Locate the cell with the specified text and output its (x, y) center coordinate. 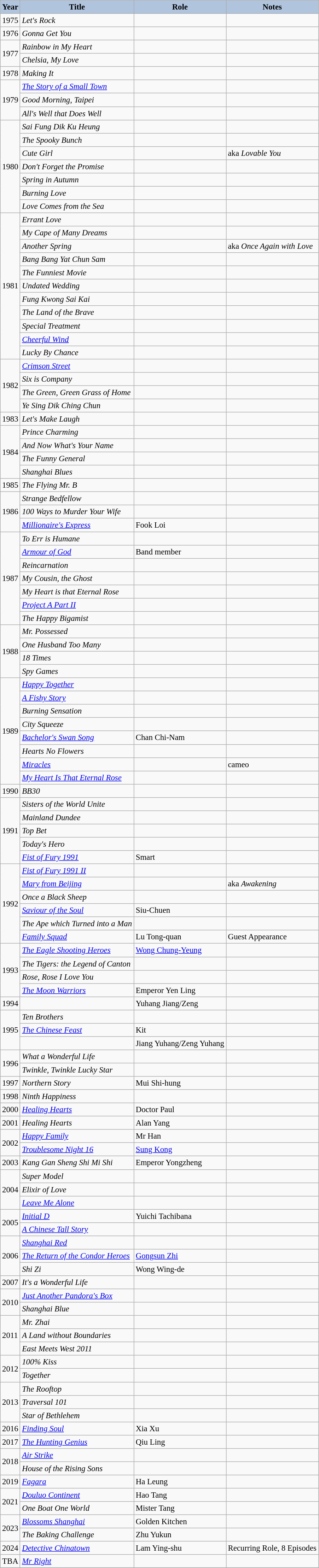
The Return of the Condor Heroes (77, 1256)
Six is Company (77, 379)
My Heart Is That Eternal Rose (77, 777)
Love Comes from the Sea (77, 206)
And Now What's Your Name (77, 446)
Ha Leung (180, 1482)
My Cousin, the Ghost (77, 578)
1981 (10, 286)
Recurring Role, 8 Episodes (272, 1548)
1985 (10, 485)
Chelsia, My Love (77, 60)
The Green, Green Grass of Home (77, 392)
2003 (10, 1163)
Don't Forget the Promise (77, 166)
2010 (10, 1303)
2001 (10, 1123)
Hearts No Flowers (77, 751)
Shanghai Blue (77, 1309)
aka Lovable You (272, 153)
2006 (10, 1256)
Golden Kitchen (180, 1522)
Leave Me Alone (77, 1203)
The Tigers: the Legend of Canton (77, 964)
Alan Yang (180, 1123)
Year (10, 7)
Siu-Chuen (180, 910)
2019 (10, 1482)
Millionaire's Express (77, 525)
City Squeeze (77, 724)
Burning Sensation (77, 711)
Kang Gan Sheng Shi Mi Shi (77, 1163)
Smart (180, 857)
1980 (10, 166)
2005 (10, 1223)
100 Ways to Murder Your Wife (77, 512)
Chan Chi-Nam (180, 738)
Fist of Fury 1991 (77, 857)
Finding Soul (77, 1428)
Douluo Continent (77, 1495)
2012 (10, 1369)
Bang Bang Yat Chun Sam (77, 259)
A Chinese Tall Story (77, 1229)
Reincarnation (77, 565)
Crimson Street (77, 366)
Good Morning, Taipei (77, 100)
100% Kiss (77, 1362)
Shanghai Red (77, 1243)
Blossoms Shanghai (77, 1522)
Rose, Rose I Love You (77, 977)
Notes (272, 7)
Mister Tang (180, 1508)
Mr Right (77, 1561)
1983 (10, 419)
The Moon Warriors (77, 990)
Once a Black Sheep (77, 897)
Lam Ying-shu (180, 1548)
Happy Together (77, 685)
One Husband Too Many (77, 645)
1995 (10, 1030)
Together (77, 1375)
1982 (10, 386)
One Boat One World (77, 1508)
Cheerful Wind (77, 339)
1990 (10, 791)
Another Spring (77, 246)
2004 (10, 1190)
Let's Make Laugh (77, 419)
House of the Rising Sons (77, 1468)
Happy Family (77, 1136)
Shanghai Blues (77, 472)
Shi Zi (77, 1269)
Air Strike (77, 1455)
1994 (10, 1003)
1996 (10, 1063)
My Cape of Many Dreams (77, 233)
Strange Bedfellow (77, 499)
Sai Fung Dik Ku Heung (77, 127)
Gonna Get You (77, 34)
Sung Kong (180, 1150)
It's a Wonderful Life (77, 1282)
Role (180, 7)
1986 (10, 512)
Jiang Yuhang/Zeng Yuhang (180, 1043)
Hao Tang (180, 1495)
Zhu Yukun (180, 1535)
Emperor Yen Ling (180, 990)
1991 (10, 831)
A Fishy Story (77, 698)
The Rooftop (77, 1389)
1997 (10, 1083)
Detective Chinatown (77, 1548)
Mr. Possessed (77, 632)
Just Another Pandora's Box (77, 1296)
The Hunting Genius (77, 1442)
cameo (272, 764)
The Ape which Turned into a Man (77, 924)
Kit (180, 1030)
Mainland Dundee (77, 817)
Mui Shi-hung (180, 1083)
Yuhang Jiang/Zeng (180, 1003)
Ninth Happiness (77, 1097)
2002 (10, 1143)
Qiu Ling (180, 1442)
Saviour of the Soul (77, 910)
2011 (10, 1336)
1988 (10, 651)
Prince Charming (77, 432)
Guest Appearance (272, 937)
2023 (10, 1528)
Wong Wing-de (180, 1269)
2007 (10, 1282)
Undated Wedding (77, 286)
1993 (10, 970)
Today's Hero (77, 844)
To Err is Humane (77, 539)
Initial D (77, 1216)
Project A Part II (77, 605)
Let's Rock (77, 20)
Fist of Fury 1991 II (77, 871)
East Meets West 2011 (77, 1349)
2000 (10, 1110)
Special Treatment (77, 326)
Wong Chung-Yeung (180, 950)
Armour of God (77, 552)
1975 (10, 20)
Sisters of the World Unite (77, 804)
The Funny General (77, 459)
Rainbow in My Heart (77, 47)
Star of Bethlehem (77, 1415)
The Spooky Bunch (77, 140)
2024 (10, 1548)
Title (77, 7)
2013 (10, 1402)
The Happy Bigamist (77, 618)
Top Bet (77, 831)
All's Well that Does Well (77, 113)
Ye Sing Dik Ching Chun (77, 406)
Lucky By Chance (77, 352)
Mary from Beijing (77, 884)
1978 (10, 74)
2021 (10, 1501)
Mr. Zhai (77, 1322)
Spring in Autumn (77, 180)
Ten Brothers (77, 1017)
2016 (10, 1428)
1992 (10, 904)
Emperor Yongzheng (180, 1163)
Elixir of Love (77, 1190)
BB30 (77, 791)
Doctor Paul (180, 1110)
Gongsun Zhi (180, 1256)
Twinkle, Twinkle Lucky Star (77, 1070)
Burning Love (77, 193)
2018 (10, 1462)
Cute Girl (77, 153)
1984 (10, 452)
The Chinese Feast (77, 1030)
Family Squad (77, 937)
The Story of a Small Town (77, 87)
Xia Xu (180, 1428)
1989 (10, 731)
1977 (10, 54)
TBA (10, 1561)
Super Model (77, 1176)
aka Awakening (272, 884)
Fung Kwong Sai Kai (77, 299)
Northern Story (77, 1083)
Fagara (77, 1482)
aka Once Again with Love (272, 246)
Fook Loi (180, 525)
2017 (10, 1442)
Troublesome Night 16 (77, 1150)
Lu Tong-quan (180, 937)
1987 (10, 578)
Mr Han (180, 1136)
A Land without Boundaries (77, 1335)
What a Wonderful Life (77, 1057)
Errant Love (77, 219)
Miracles (77, 764)
The Eagle Shooting Heroes (77, 950)
Bachelor's Swan Song (77, 738)
The Baking Challenge (77, 1535)
The Funniest Movie (77, 273)
1979 (10, 100)
1998 (10, 1097)
Spy Games (77, 671)
The Flying Mr. B (77, 485)
Traversal 101 (77, 1402)
Making It (77, 74)
Yuichi Tachibana (180, 1216)
1976 (10, 34)
The Land of the Brave (77, 313)
18 Times (77, 658)
Band member (180, 552)
My Heart is that Eternal Rose (77, 592)
